Return (X, Y) of the center of cell containing provided text 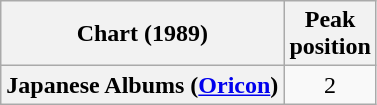
Japanese Albums (Oricon) (142, 85)
Chart (1989) (142, 34)
Peak position (330, 34)
2 (330, 85)
